Output the [x, y] coordinate of the center of the cell containing the given text.  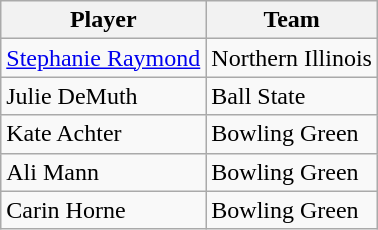
Carin Horne [104, 210]
Kate Achter [104, 134]
Northern Illinois [292, 58]
Ball State [292, 96]
Team [292, 20]
Stephanie Raymond [104, 58]
Julie DeMuth [104, 96]
Player [104, 20]
Ali Mann [104, 172]
